Pinpoint the cell where the given text exists, returning its [X, Y] midpoint coordinate. 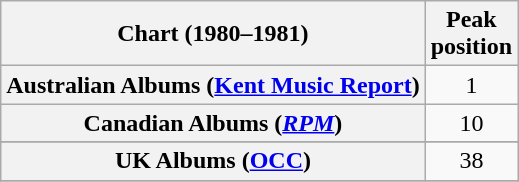
Canadian Albums (RPM) [213, 123]
Chart (1980–1981) [213, 34]
UK Albums (OCC) [213, 161]
38 [471, 161]
Peakposition [471, 34]
1 [471, 85]
10 [471, 123]
Australian Albums (Kent Music Report) [213, 85]
